Locate the cell with the specified text and output its (X, Y) center coordinate. 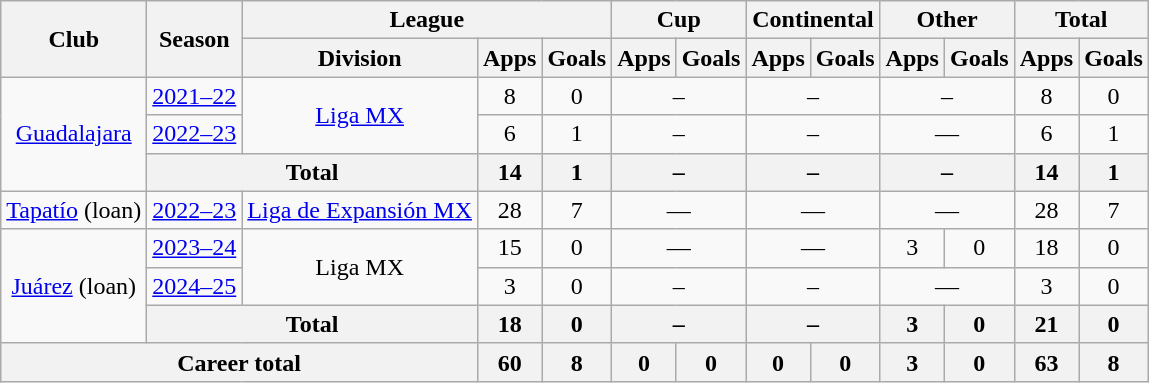
15 (509, 248)
Guadalajara (74, 134)
Cup (679, 20)
Season (194, 39)
Liga de Expansión MX (360, 210)
60 (509, 362)
Career total (240, 362)
2024–25 (194, 286)
Division (360, 58)
Club (74, 39)
63 (1046, 362)
2021–22 (194, 96)
Tapatío (loan) (74, 210)
Continental (813, 20)
2023–24 (194, 248)
21 (1046, 324)
Juárez (loan) (74, 286)
League (427, 20)
Other (947, 20)
